For the text-containing cell, return its midpoint in [x, y] coordinate format. 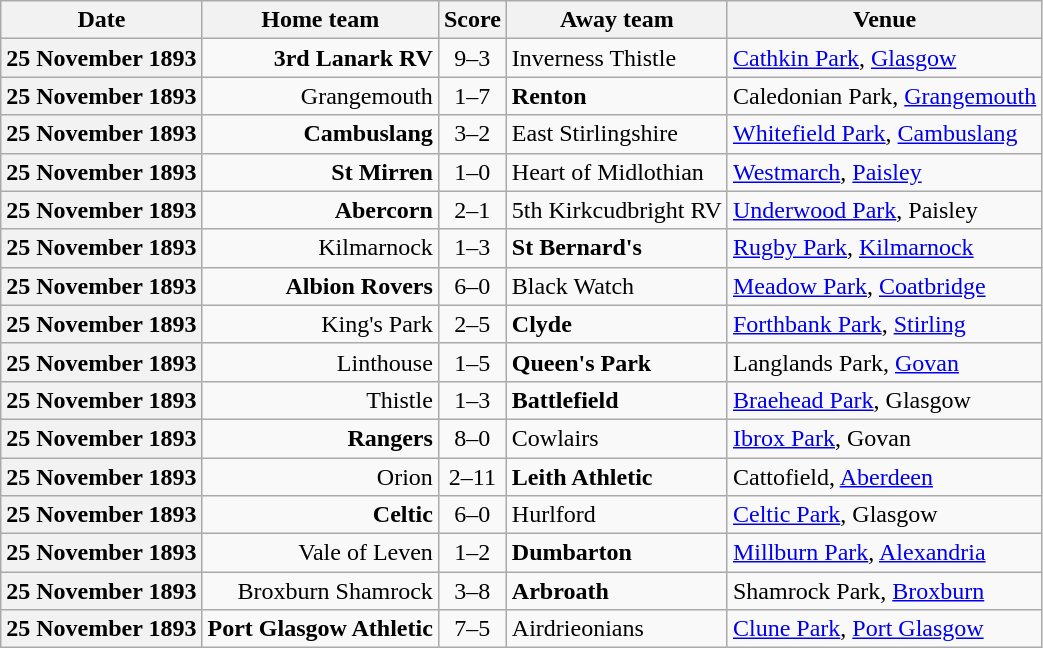
Queen's Park [616, 362]
St Bernard's [616, 248]
2–11 [472, 477]
Meadow Park, Coatbridge [884, 286]
Broxburn Shamrock [320, 591]
Dumbarton [616, 553]
Whitefield Park, Cambuslang [884, 134]
2–1 [472, 210]
Underwood Park, Paisley [884, 210]
Westmarch, Paisley [884, 172]
Vale of Leven [320, 553]
5th Kirkcudbright RV [616, 210]
Airdrieonians [616, 629]
Venue [884, 20]
Orion [320, 477]
Grangemouth [320, 96]
Battlefield [616, 400]
Forthbank Park, Stirling [884, 324]
Leith Athletic [616, 477]
Away team [616, 20]
1–7 [472, 96]
Clyde [616, 324]
Ibrox Park, Govan [884, 438]
Hurlford [616, 515]
Thistle [320, 400]
Clune Park, Port Glasgow [884, 629]
Shamrock Park, Broxburn [884, 591]
Home team [320, 20]
7–5 [472, 629]
Cambuslang [320, 134]
3–8 [472, 591]
Celtic Park, Glasgow [884, 515]
Rangers [320, 438]
Black Watch [616, 286]
Albion Rovers [320, 286]
East Stirlingshire [616, 134]
Heart of Midlothian [616, 172]
Linthouse [320, 362]
3–2 [472, 134]
Kilmarnock [320, 248]
1–2 [472, 553]
Score [472, 20]
Date [102, 20]
Langlands Park, Govan [884, 362]
King's Park [320, 324]
8–0 [472, 438]
Arbroath [616, 591]
Renton [616, 96]
2–5 [472, 324]
Abercorn [320, 210]
Celtic [320, 515]
1–5 [472, 362]
1–0 [472, 172]
Cowlairs [616, 438]
Caledonian Park, Grangemouth [884, 96]
Millburn Park, Alexandria [884, 553]
3rd Lanark RV [320, 58]
Cattofield, Aberdeen [884, 477]
St Mirren [320, 172]
Inverness Thistle [616, 58]
Port Glasgow Athletic [320, 629]
Braehead Park, Glasgow [884, 400]
9–3 [472, 58]
Rugby Park, Kilmarnock [884, 248]
Cathkin Park, Glasgow [884, 58]
